Locate the cell with the specified text and output its [x, y] center coordinate. 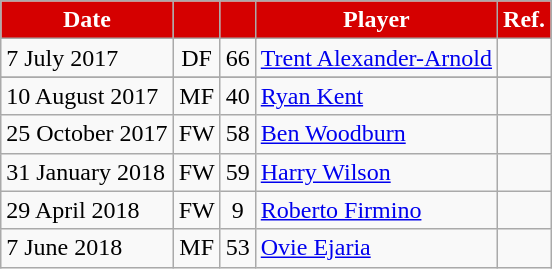
Harry Wilson [376, 172]
7 July 2017 [87, 58]
31 January 2018 [87, 172]
Ryan Kent [376, 96]
DF [196, 58]
66 [238, 58]
Player [376, 20]
10 August 2017 [87, 96]
Ref. [524, 20]
Roberto Firmino [376, 210]
25 October 2017 [87, 134]
7 June 2018 [87, 248]
Ovie Ejaria [376, 248]
9 [238, 210]
59 [238, 172]
Date [87, 20]
40 [238, 96]
29 April 2018 [87, 210]
58 [238, 134]
53 [238, 248]
Trent Alexander-Arnold [376, 58]
Ben Woodburn [376, 134]
